Output the [x, y] coordinate of the center of the cell containing the given text.  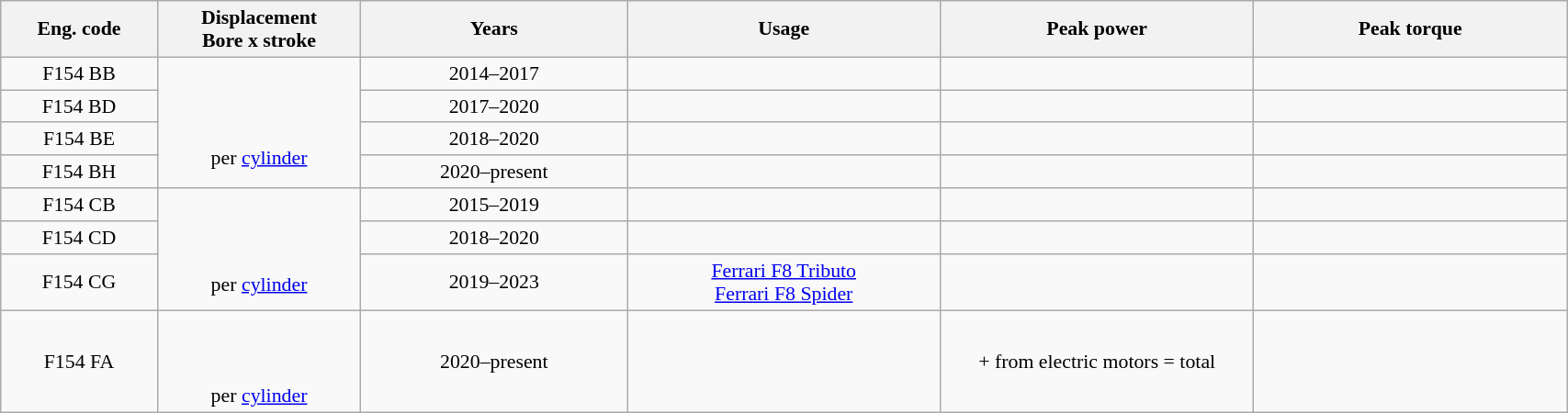
2017–2020 [494, 106]
2019–2023 [494, 281]
F154 FA [79, 361]
Usage [784, 28]
DisplacementBore x stroke [259, 28]
Peak power [1097, 28]
F154 BB [79, 73]
2015–2019 [494, 204]
Peak torque [1411, 28]
F154 CG [79, 281]
Ferrari F8 TributoFerrari F8 Spider [784, 281]
Years [494, 28]
Eng. code [79, 28]
F154 CB [79, 204]
2014–2017 [494, 73]
+ from electric motors = total [1097, 361]
F154 CD [79, 237]
F154 BD [79, 106]
F154 BE [79, 139]
F154 BH [79, 172]
